Identify which cell holds the provided text, then report its [X, Y] central coordinate. 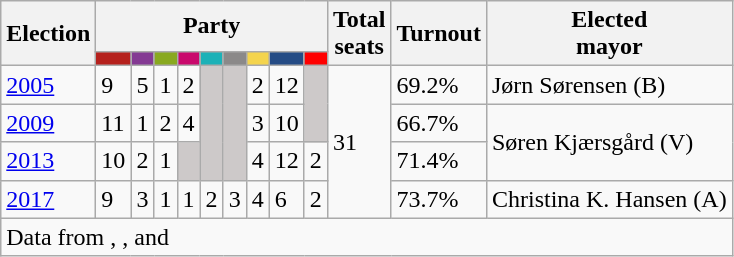
2005 [48, 85]
2009 [48, 123]
Electedmayor [609, 34]
Party [212, 26]
Totalseats [359, 34]
73.7% [439, 199]
11 [114, 123]
71.4% [439, 161]
Christina K. Hansen (A) [609, 199]
Turnout [439, 34]
Data from , , and [366, 237]
66.7% [439, 123]
Election [48, 34]
5 [142, 85]
Søren Kjærsgård (V) [609, 142]
69.2% [439, 85]
2013 [48, 161]
31 [359, 142]
2017 [48, 199]
6 [286, 199]
Jørn Sørensen (B) [609, 85]
